Determine the [X, Y] coordinate at the center of the cell enclosing the given text.  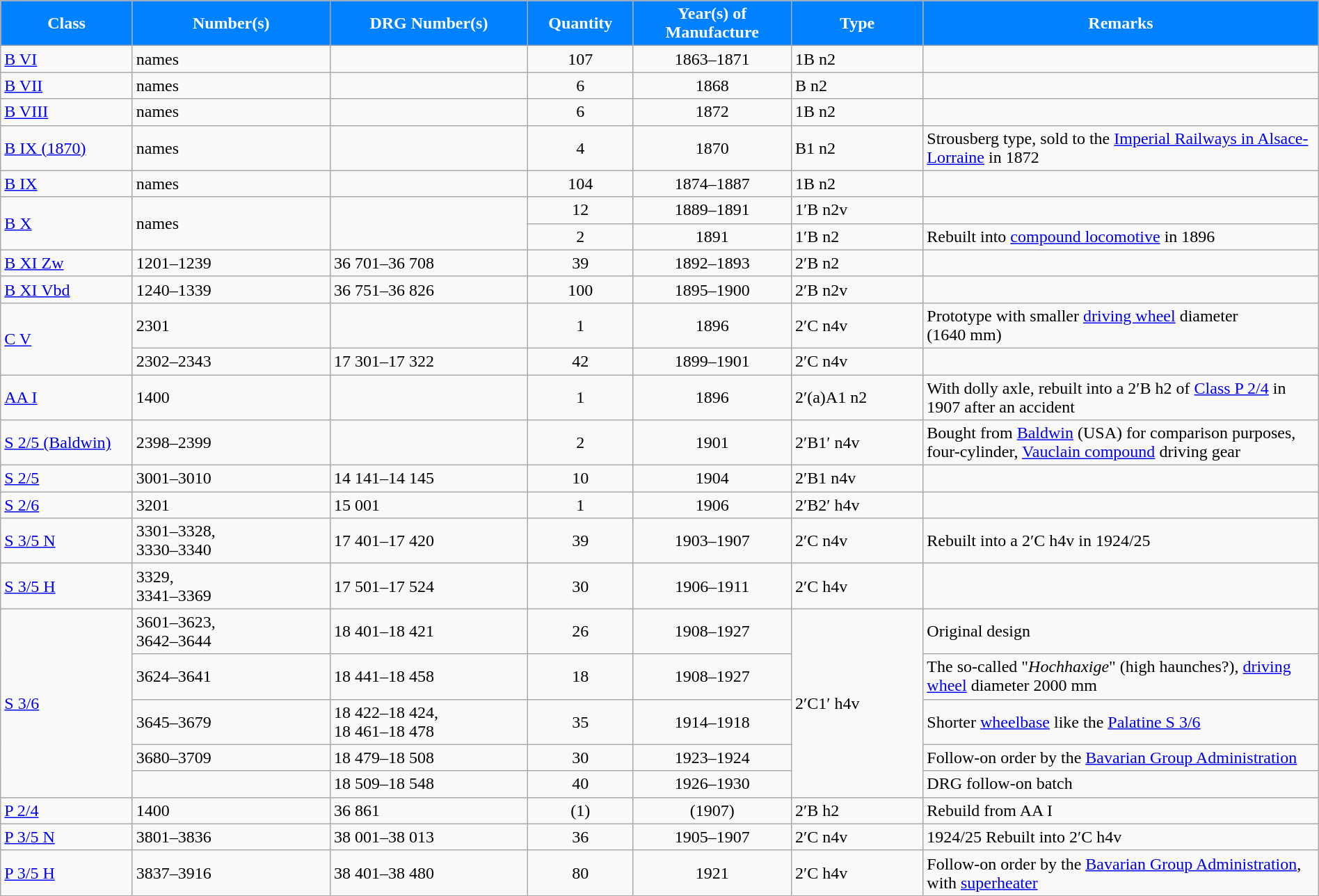
1924/25 Rebuilt into 2′C h4v [1121, 837]
1904 [712, 479]
40 [581, 784]
36 751–36 826 [429, 289]
Original design [1121, 632]
2302–2343 [231, 361]
100 [581, 289]
18 [581, 676]
3801–3836 [231, 837]
Follow-on order by the Bavarian Group Administration [1121, 758]
B XI Zw [67, 263]
Rebuilt into a 2′C h4v in 1924/25 [1121, 541]
1923–1924 [712, 758]
18 401–18 421 [429, 632]
104 [581, 184]
35 [581, 722]
36 [581, 837]
1874–1887 [712, 184]
18 422–18 424, 18 461–18 478 [429, 722]
3601–3623, 3642–3644 [231, 632]
1872 [712, 112]
3624–3641 [231, 676]
1901 [712, 442]
The so-called "Hochhaxige" (high haunches?), driving wheel diameter 2000 mm [1121, 676]
S 3/5 N [67, 541]
2301 [231, 326]
DRG follow-on batch [1121, 784]
Strousberg type, sold to the Imperial Railways in Alsace-Lorraine in 1872 [1121, 147]
1863–1871 [712, 59]
2′B h2 [857, 810]
15 001 [429, 505]
P 2/4 [67, 810]
S 2/5 (Baldwin) [67, 442]
(1) [581, 810]
B VIII [67, 112]
1′B n2v [857, 210]
2′B n2 [857, 263]
Class [67, 24]
Shorter wheelbase like the Palatine S 3/6 [1121, 722]
1892–1893 [712, 263]
10 [581, 479]
B n2 [857, 86]
1891 [712, 237]
18 509–18 548 [429, 784]
With dolly axle, rebuilt into a 2′B h2 of Class P 2/4 in 1907 after an accident [1121, 397]
14 141–14 145 [429, 479]
3680–3709 [231, 758]
Quantity [581, 24]
(1907) [712, 810]
Type [857, 24]
1201–1239 [231, 263]
Bought from Baldwin (USA) for comparison purposes, four-cylinder, Vauclain compound driving gear [1121, 442]
B VI [67, 59]
1868 [712, 86]
B X [67, 223]
2398–2399 [231, 442]
1889–1891 [712, 210]
2′B2′ h4v [857, 505]
AA I [67, 397]
2′C1′ h4v [857, 703]
Remarks [1121, 24]
S 3/6 [67, 703]
S 2/6 [67, 505]
1899–1901 [712, 361]
1921 [712, 872]
DRG Number(s) [429, 24]
1905–1907 [712, 837]
Rebuild from AA I [1121, 810]
17 401–17 420 [429, 541]
P 3/5 H [67, 872]
1906 [712, 505]
4 [581, 147]
18 441–18 458 [429, 676]
36 701–36 708 [429, 263]
B IX (1870) [67, 147]
Follow-on order by the Bavarian Group Administration, with superheater [1121, 872]
B1 n2 [857, 147]
Year(s) of Manufacture [712, 24]
3837–3916 [231, 872]
S 2/5 [67, 479]
1926–1930 [712, 784]
B IX [67, 184]
C V [67, 338]
2′B1 n4v [857, 479]
S 3/5 H [67, 586]
3201 [231, 505]
17 301–17 322 [429, 361]
1906–1911 [712, 586]
2′(a)A1 n2 [857, 397]
1914–1918 [712, 722]
1870 [712, 147]
3329, 3341–3369 [231, 586]
1903–1907 [712, 541]
38 001–38 013 [429, 837]
26 [581, 632]
2′B n2v [857, 289]
2′B1′ n4v [857, 442]
36 861 [429, 810]
3001–3010 [231, 479]
1895–1900 [712, 289]
18 479–18 508 [429, 758]
Number(s) [231, 24]
Rebuilt into compound locomotive in 1896 [1121, 237]
17 501–17 524 [429, 586]
1′B n2 [857, 237]
3645–3679 [231, 722]
B VII [67, 86]
80 [581, 872]
12 [581, 210]
Prototype with smaller driving wheel diameter (1640 mm) [1121, 326]
B XI Vbd [67, 289]
42 [581, 361]
P 3/5 N [67, 837]
107 [581, 59]
38 401–38 480 [429, 872]
3301–3328, 3330–3340 [231, 541]
1240–1339 [231, 289]
